Find where the given text appears and provide that cell's center as (X, Y) coordinate. 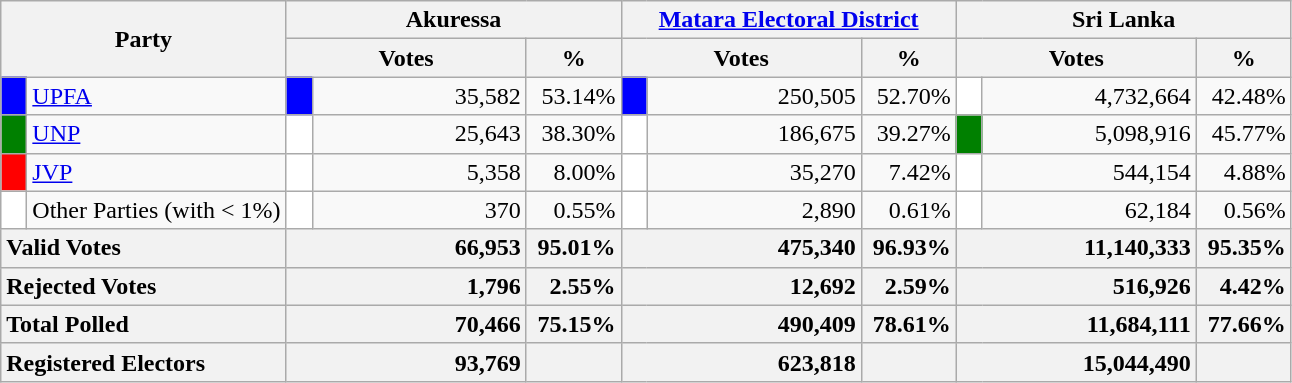
4,732,664 (1089, 96)
Valid Votes (144, 248)
70,466 (406, 324)
15,044,490 (1076, 362)
490,409 (741, 324)
7.42% (908, 172)
45.77% (1244, 134)
2,890 (754, 210)
38.30% (574, 134)
186,675 (754, 134)
42.48% (1244, 96)
5,358 (419, 172)
78.61% (908, 324)
12,692 (741, 286)
JVP (156, 172)
66,953 (406, 248)
95.01% (574, 248)
53.14% (574, 96)
Other Parties (with < 1%) (156, 210)
Party (144, 39)
516,926 (1076, 286)
544,154 (1089, 172)
Rejected Votes (144, 286)
11,140,333 (1076, 248)
35,582 (419, 96)
0.61% (908, 210)
Matara Electoral District (788, 20)
62,184 (1089, 210)
475,340 (741, 248)
8.00% (574, 172)
2.55% (574, 286)
95.35% (1244, 248)
96.93% (908, 248)
Sri Lanka (1124, 20)
35,270 (754, 172)
2.59% (908, 286)
4.88% (1244, 172)
5,098,916 (1089, 134)
Total Polled (144, 324)
11,684,111 (1076, 324)
52.70% (908, 96)
75.15% (574, 324)
370 (419, 210)
4.42% (1244, 286)
39.27% (908, 134)
UPFA (156, 96)
623,818 (741, 362)
250,505 (754, 96)
Akuressa (454, 20)
0.56% (1244, 210)
Registered Electors (144, 362)
UNP (156, 134)
77.66% (1244, 324)
93,769 (406, 362)
25,643 (419, 134)
0.55% (574, 210)
1,796 (406, 286)
